Return the [X, Y] coordinate for the center point of the cell that contains the specified text.  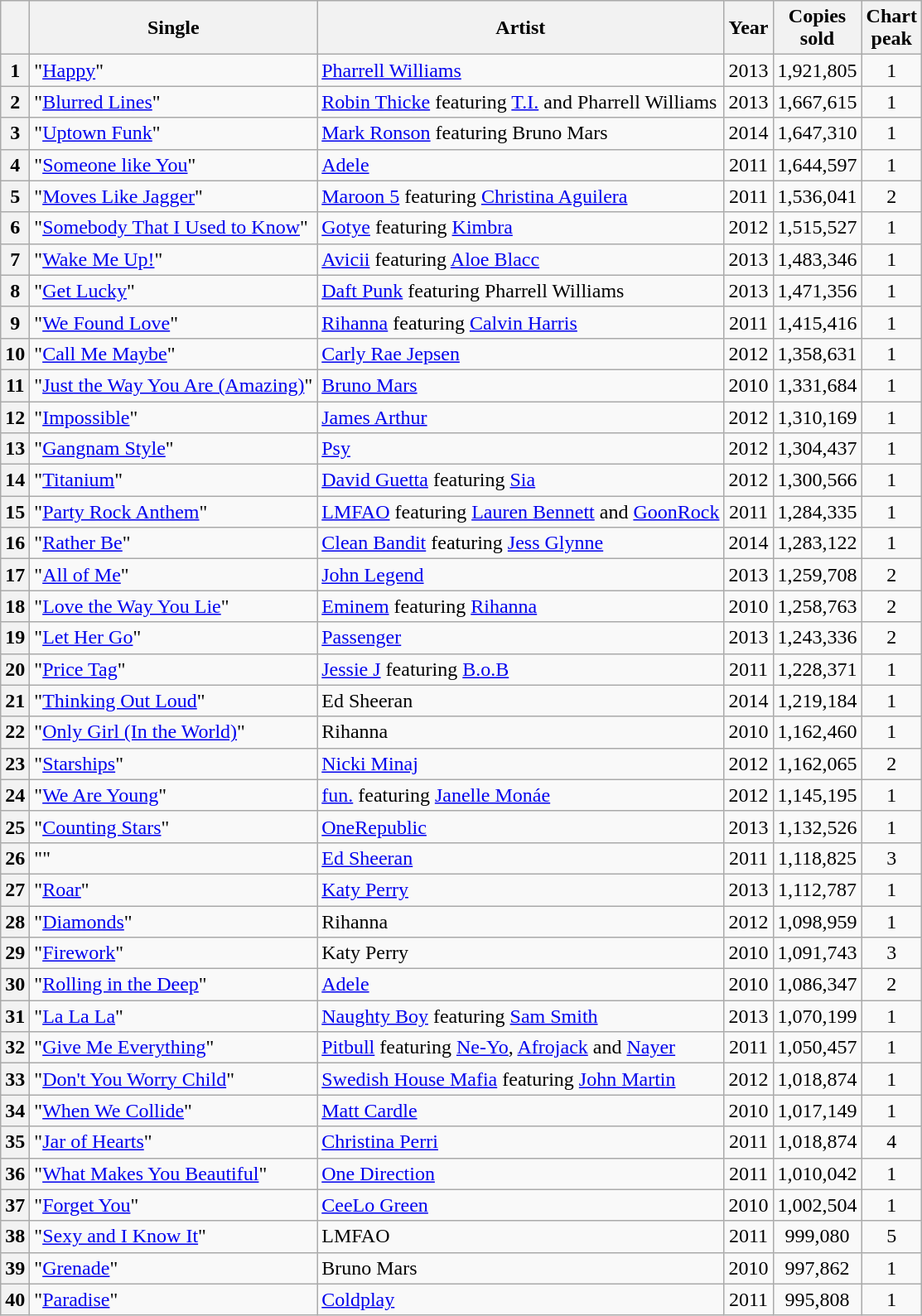
Psy [520, 449]
"" [174, 858]
1,644,597 [817, 165]
Christina Perri [520, 1142]
1,017,149 [817, 1111]
22 [15, 732]
23 [15, 764]
40 [15, 1299]
1,647,310 [817, 133]
"Let Her Go" [174, 638]
"Impossible" [174, 417]
Copiessold [817, 28]
14 [15, 480]
"Someone like You" [174, 165]
Pharrell Williams [520, 70]
"Call Me Maybe" [174, 354]
Carly Rae Jepsen [520, 354]
Daft Punk featuring Pharrell Williams [520, 291]
1,259,708 [817, 575]
Jessie J featuring B.o.B [520, 669]
Avicii featuring Aloe Blacc [520, 259]
"Rolling in the Deep" [174, 985]
39 [15, 1268]
LMFAO featuring Lauren Bennett and GoonRock [520, 512]
"Price Tag" [174, 669]
"Moves Like Jagger" [174, 196]
1,471,356 [817, 291]
997,862 [817, 1268]
Gotye featuring Kimbra [520, 228]
"Roar" [174, 889]
995,808 [817, 1299]
"All of Me" [174, 575]
29 [15, 953]
1,010,042 [817, 1174]
28 [15, 922]
10 [15, 354]
One Direction [520, 1174]
"Get Lucky" [174, 291]
1,283,122 [817, 543]
Matt Cardle [520, 1111]
1,300,566 [817, 480]
1,162,065 [817, 764]
Pitbull featuring Ne-Yo, Afrojack and Nayer [520, 1048]
9 [15, 322]
"Uptown Funk" [174, 133]
Artist [520, 28]
fun. featuring Janelle Monáe [520, 795]
"Love the Way You Lie" [174, 606]
1,304,437 [817, 449]
1,091,743 [817, 953]
Rihanna featuring Calvin Harris [520, 322]
999,080 [817, 1236]
"Diamonds" [174, 922]
1,098,959 [817, 922]
James Arthur [520, 417]
Clean Bandit featuring Jess Glynne [520, 543]
"Jar of Hearts" [174, 1142]
18 [15, 606]
"Don't You Worry Child" [174, 1079]
"Thinking Out Loud" [174, 701]
1,483,346 [817, 259]
1,258,763 [817, 606]
1,331,684 [817, 385]
8 [15, 291]
1,243,336 [817, 638]
"Titanium" [174, 480]
Naughty Boy featuring Sam Smith [520, 1016]
"When We Collide" [174, 1111]
24 [15, 795]
Passenger [520, 638]
"Rather Be" [174, 543]
35 [15, 1142]
Mark Ronson featuring Bruno Mars [520, 133]
"Blurred Lines" [174, 102]
John Legend [520, 575]
1,132,526 [817, 827]
"Wake Me Up!" [174, 259]
11 [15, 385]
"Only Girl (In the World)" [174, 732]
30 [15, 985]
1,310,169 [817, 417]
"We Found Love" [174, 322]
1,112,787 [817, 889]
16 [15, 543]
"Forget You" [174, 1205]
1,921,805 [817, 70]
"What Makes You Beautiful" [174, 1174]
Coldplay [520, 1299]
"We Are Young" [174, 795]
Maroon 5 featuring Christina Aguilera [520, 196]
32 [15, 1048]
"Grenade" [174, 1268]
1,536,041 [817, 196]
20 [15, 669]
Robin Thicke featuring T.I. and Pharrell Williams [520, 102]
"Sexy and I Know It" [174, 1236]
27 [15, 889]
12 [15, 417]
1,667,615 [817, 102]
1,515,527 [817, 228]
"Just the Way You Are (Amazing)" [174, 385]
13 [15, 449]
CeeLo Green [520, 1205]
1,050,457 [817, 1048]
"Firework" [174, 953]
36 [15, 1174]
1,228,371 [817, 669]
"Give Me Everything" [174, 1048]
25 [15, 827]
"Starships" [174, 764]
LMFAO [520, 1236]
19 [15, 638]
34 [15, 1111]
17 [15, 575]
"Gangnam Style" [174, 449]
Nicki Minaj [520, 764]
Year [749, 28]
1,086,347 [817, 985]
38 [15, 1236]
"Somebody That I Used to Know" [174, 228]
1,002,504 [817, 1205]
15 [15, 512]
1,145,195 [817, 795]
37 [15, 1205]
Chartpeak [891, 28]
Swedish House Mafia featuring John Martin [520, 1079]
"Party Rock Anthem" [174, 512]
1,358,631 [817, 354]
1,284,335 [817, 512]
OneRepublic [520, 827]
"La La La" [174, 1016]
1,162,460 [817, 732]
1,415,416 [817, 322]
26 [15, 858]
31 [15, 1016]
1,118,825 [817, 858]
6 [15, 228]
"Paradise" [174, 1299]
1,070,199 [817, 1016]
David Guetta featuring Sia [520, 480]
"Happy" [174, 70]
7 [15, 259]
"Counting Stars" [174, 827]
1,219,184 [817, 701]
Single [174, 28]
33 [15, 1079]
Eminem featuring Rihanna [520, 606]
21 [15, 701]
